Extract the (x, y) coordinate from the center of the cell holding the provided text.  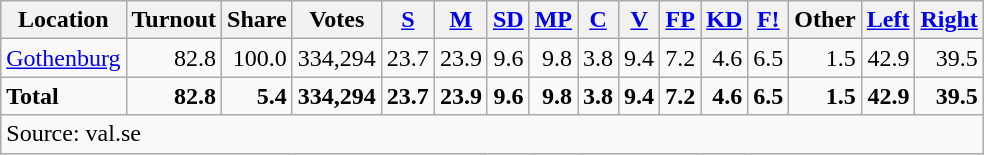
S (408, 20)
Other (825, 20)
Gothenburg (64, 58)
FP (680, 20)
V (640, 20)
MP (553, 20)
Share (258, 20)
SD (508, 20)
5.4 (258, 96)
F! (768, 20)
Right (949, 20)
KD (724, 20)
Left (888, 20)
Source: val.se (492, 134)
100.0 (258, 58)
Turnout (174, 20)
Total (64, 96)
Votes (336, 20)
C (598, 20)
Location (64, 20)
M (460, 20)
